Return the [x, y] coordinate for the center point of the cell that contains the specified text.  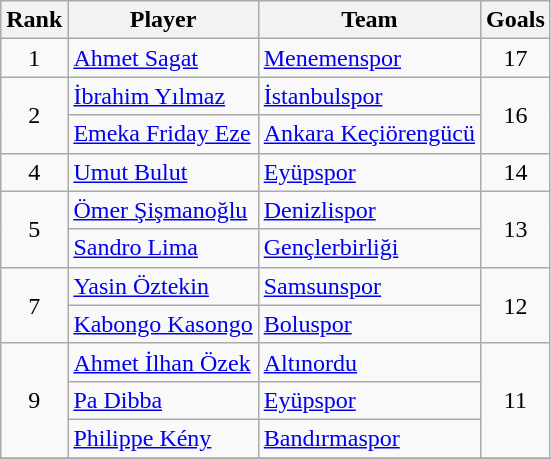
Player [163, 20]
Denizlispor [369, 210]
Yasin Öztekin [163, 286]
Kabongo Kasongo [163, 324]
Sandro Lima [163, 248]
7 [34, 305]
Rank [34, 20]
Samsunspor [369, 286]
13 [516, 229]
11 [516, 400]
Bandırmaspor [369, 438]
4 [34, 172]
Ahmet İlhan Özek [163, 362]
5 [34, 229]
Goals [516, 20]
Ömer Şişmanoğlu [163, 210]
14 [516, 172]
Gençlerbirliği [369, 248]
Menemenspor [369, 58]
Emeka Friday Eze [163, 134]
Umut Bulut [163, 172]
Ahmet Sagat [163, 58]
Ankara Keçiörengücü [369, 134]
İbrahim Yılmaz [163, 96]
İstanbulspor [369, 96]
17 [516, 58]
9 [34, 400]
Altınordu [369, 362]
16 [516, 115]
Boluspor [369, 324]
Team [369, 20]
Philippe Kény [163, 438]
Pa Dibba [163, 400]
12 [516, 305]
2 [34, 115]
1 [34, 58]
